Return (X, Y) of the center of cell containing provided text 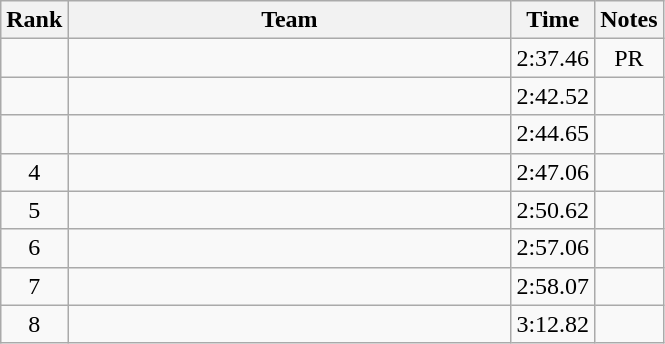
Notes (629, 20)
5 (34, 210)
7 (34, 286)
8 (34, 324)
Team (290, 20)
2:37.46 (553, 58)
2:47.06 (553, 172)
3:12.82 (553, 324)
2:44.65 (553, 134)
PR (629, 58)
2:50.62 (553, 210)
6 (34, 248)
Time (553, 20)
2:42.52 (553, 96)
2:58.07 (553, 286)
2:57.06 (553, 248)
4 (34, 172)
Rank (34, 20)
